Output the [X, Y] coordinate of the center of the cell containing the given text.  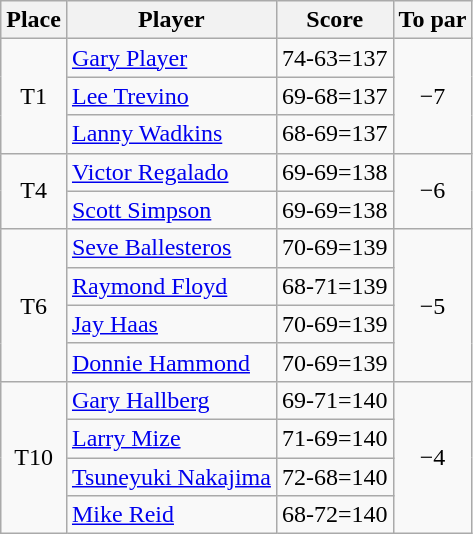
T1 [34, 96]
74-63=137 [334, 58]
−6 [432, 191]
Donnie Hammond [171, 362]
Place [34, 20]
−7 [432, 96]
Mike Reid [171, 515]
69-68=137 [334, 96]
Lee Trevino [171, 96]
71-69=140 [334, 438]
69-71=140 [334, 400]
Gary Hallberg [171, 400]
Seve Ballesteros [171, 248]
T6 [34, 305]
−4 [432, 457]
Jay Haas [171, 324]
Lanny Wadkins [171, 134]
Gary Player [171, 58]
Raymond Floyd [171, 286]
Larry Mize [171, 438]
T4 [34, 191]
Victor Regalado [171, 172]
−5 [432, 305]
Player [171, 20]
68-69=137 [334, 134]
Tsuneyuki Nakajima [171, 477]
To par [432, 20]
68-72=140 [334, 515]
68-71=139 [334, 286]
Scott Simpson [171, 210]
Score [334, 20]
T10 [34, 457]
72-68=140 [334, 477]
